Output the [X, Y] coordinate of the center of the cell containing the given text.  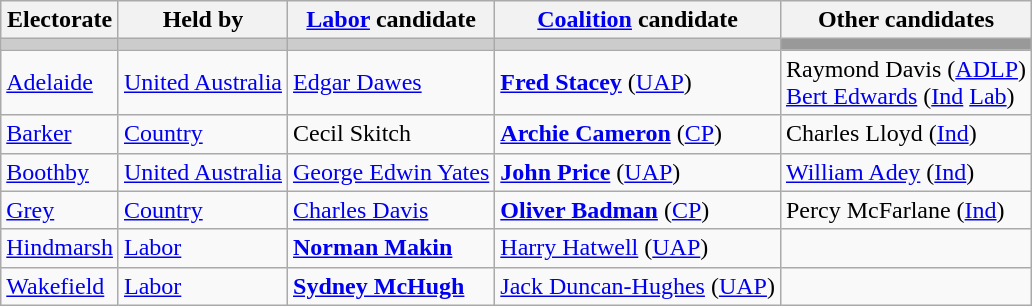
Labor candidate [392, 20]
Edgar Dawes [392, 82]
Archie Cameron (CP) [638, 134]
Adelaide [60, 82]
Raymond Davis (ADLP)Bert Edwards (Ind Lab) [906, 82]
William Adey (Ind) [906, 172]
John Price (UAP) [638, 172]
Norman Makin [392, 248]
Fred Stacey (UAP) [638, 82]
Wakefield [60, 286]
Cecil Skitch [392, 134]
Hindmarsh [60, 248]
Percy McFarlane (Ind) [906, 210]
Other candidates [906, 20]
Jack Duncan-Hughes (UAP) [638, 286]
Grey [60, 210]
Coalition candidate [638, 20]
Held by [202, 20]
Harry Hatwell (UAP) [638, 248]
George Edwin Yates [392, 172]
Boothby [60, 172]
Oliver Badman (CP) [638, 210]
Sydney McHugh [392, 286]
Electorate [60, 20]
Charles Lloyd (Ind) [906, 134]
Charles Davis [392, 210]
Barker [60, 134]
